Extract the (X, Y) coordinate from the center of the cell holding the provided text.  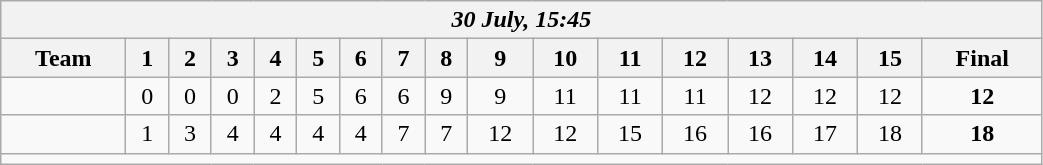
Final (982, 58)
14 (826, 58)
8 (446, 58)
17 (826, 134)
Team (64, 58)
13 (760, 58)
30 July, 15:45 (522, 20)
10 (566, 58)
